Locate the cell with the specified text and output its [x, y] center coordinate. 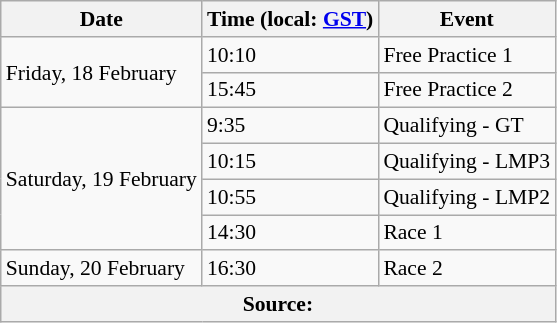
15:45 [290, 90]
10:15 [290, 162]
Saturday, 19 February [102, 179]
Qualifying - LMP2 [466, 197]
Sunday, 20 February [102, 269]
Qualifying - GT [466, 126]
Source: [278, 304]
Qualifying - LMP3 [466, 162]
Date [102, 19]
Event [466, 19]
Time (local: GST) [290, 19]
Friday, 18 February [102, 72]
Free Practice 1 [466, 55]
10:10 [290, 55]
Race 1 [466, 233]
14:30 [290, 233]
10:55 [290, 197]
Free Practice 2 [466, 90]
9:35 [290, 126]
16:30 [290, 269]
Race 2 [466, 269]
